Find where the given text appears and provide that cell's center as (X, Y) coordinate. 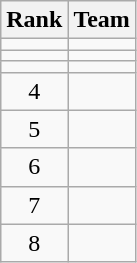
Team (102, 20)
6 (34, 167)
Rank (34, 20)
7 (34, 205)
8 (34, 243)
5 (34, 129)
4 (34, 91)
